For the text-containing cell, return its midpoint in (X, Y) coordinate format. 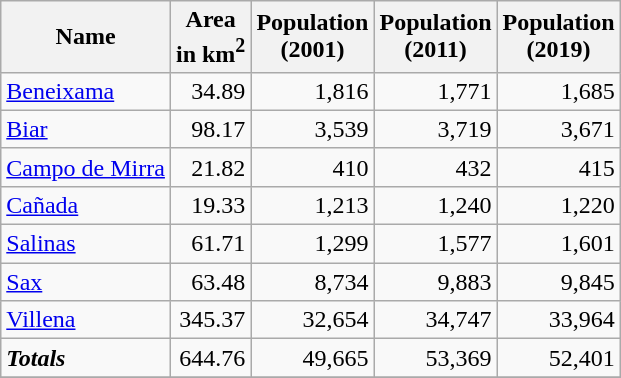
34,747 (436, 320)
3,671 (558, 129)
52,401 (558, 358)
1,240 (436, 205)
Biar (86, 129)
63.48 (210, 282)
432 (436, 167)
345.37 (210, 320)
Campo de Mirra (86, 167)
Totals (86, 358)
53,369 (436, 358)
644.76 (210, 358)
Population(2019) (558, 37)
98.17 (210, 129)
34.89 (210, 91)
1,685 (558, 91)
Population(2001) (312, 37)
1,816 (312, 91)
Sax (86, 282)
33,964 (558, 320)
1,220 (558, 205)
1,213 (312, 205)
19.33 (210, 205)
9,845 (558, 282)
Name (86, 37)
61.71 (210, 244)
Salinas (86, 244)
Beneixama (86, 91)
49,665 (312, 358)
Villena (86, 320)
Cañada (86, 205)
21.82 (210, 167)
415 (558, 167)
3,539 (312, 129)
3,719 (436, 129)
8,734 (312, 282)
Areain km2 (210, 37)
410 (312, 167)
1,771 (436, 91)
Population(2011) (436, 37)
1,601 (558, 244)
9,883 (436, 282)
1,299 (312, 244)
1,577 (436, 244)
32,654 (312, 320)
